Find where the given text appears and provide that cell's center as (x, y) coordinate. 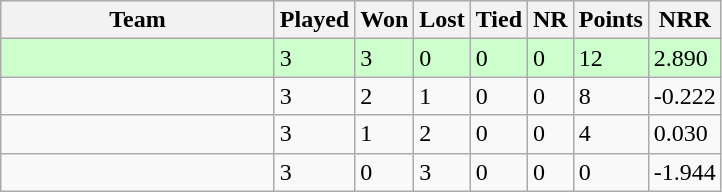
Team (138, 20)
Points (610, 20)
8 (610, 96)
2.890 (684, 58)
NRR (684, 20)
Lost (442, 20)
4 (610, 134)
NR (551, 20)
-0.222 (684, 96)
12 (610, 58)
0.030 (684, 134)
Played (314, 20)
-1.944 (684, 172)
Won (384, 20)
Tied (498, 20)
